Find where the given text appears and provide that cell's center as [X, Y] coordinate. 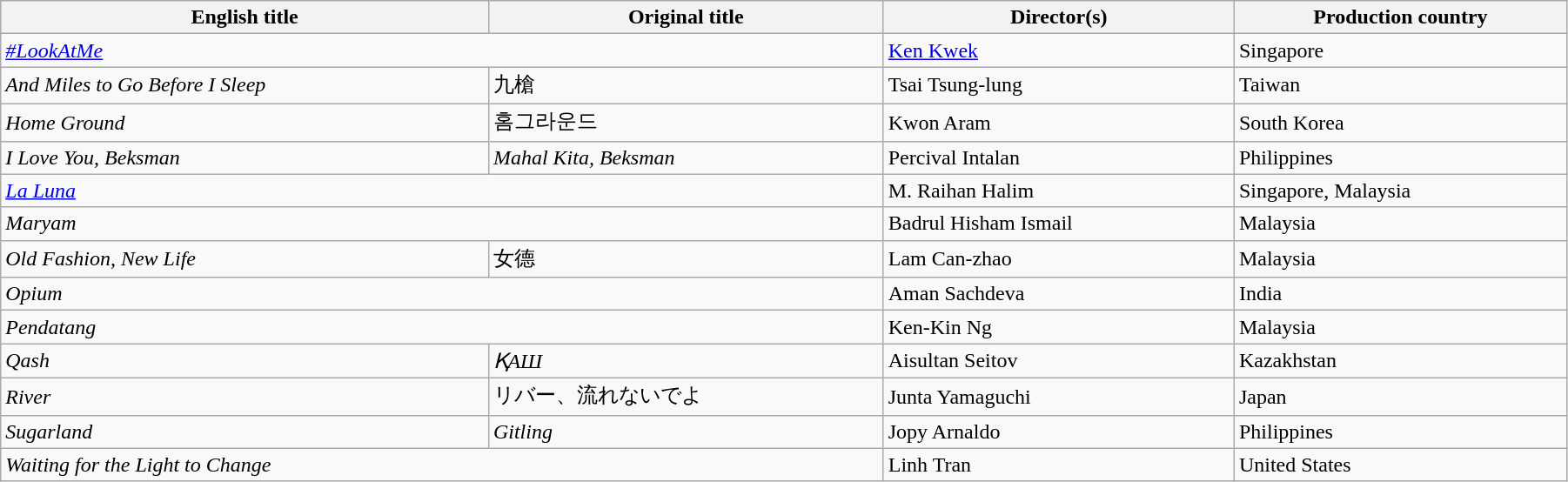
Lam Can-zhao [1058, 259]
M. Raihan Halim [1058, 191]
Taiwan [1400, 85]
Opium [442, 294]
Waiting for the Light to Change [442, 465]
Aisultan Seitov [1058, 361]
Kazakhstan [1400, 361]
India [1400, 294]
Jopy Arnaldo [1058, 432]
Badrul Hisham Ismail [1058, 224]
Japan [1400, 397]
Home Ground [245, 122]
And Miles to Go Before I Sleep [245, 85]
La Luna [442, 191]
Ken Kwek [1058, 50]
I Love You, Beksman [245, 157]
Kwon Aram [1058, 122]
Director(s) [1058, 17]
Aman Sachdeva [1058, 294]
リバー、流れないでよ [686, 397]
River [245, 397]
홈그라운드 [686, 122]
Sugarland [245, 432]
Tsai Tsung-lung [1058, 85]
Original title [686, 17]
Junta Yamaguchi [1058, 397]
English title [245, 17]
ҚАШ [686, 361]
South Korea [1400, 122]
United States [1400, 465]
Qash [245, 361]
女德 [686, 259]
Mahal Kita, Beksman [686, 157]
Gitling [686, 432]
Maryam [442, 224]
Production country [1400, 17]
Singapore [1400, 50]
Pendatang [442, 327]
九槍 [686, 85]
Linh Tran [1058, 465]
Ken-Kin Ng [1058, 327]
Percival Intalan [1058, 157]
Old Fashion, New Life [245, 259]
Singapore, Malaysia [1400, 191]
#LookAtMe [442, 50]
